From the cell containing the given text, extract its center point as [x, y] coordinate. 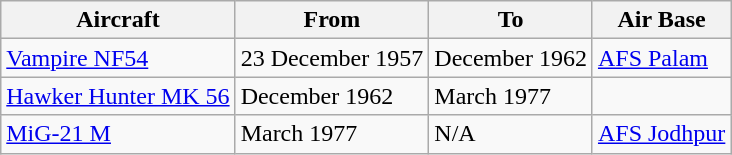
To [511, 20]
Air Base [661, 20]
MiG-21 M [118, 134]
23 December 1957 [332, 58]
AFS Jodhpur [661, 134]
Vampire NF54 [118, 58]
Aircraft [118, 20]
From [332, 20]
Hawker Hunter MK 56 [118, 96]
AFS Palam [661, 58]
N/A [511, 134]
